Scan for the cell matching the given text and deliver its (x, y) coordinate at center. 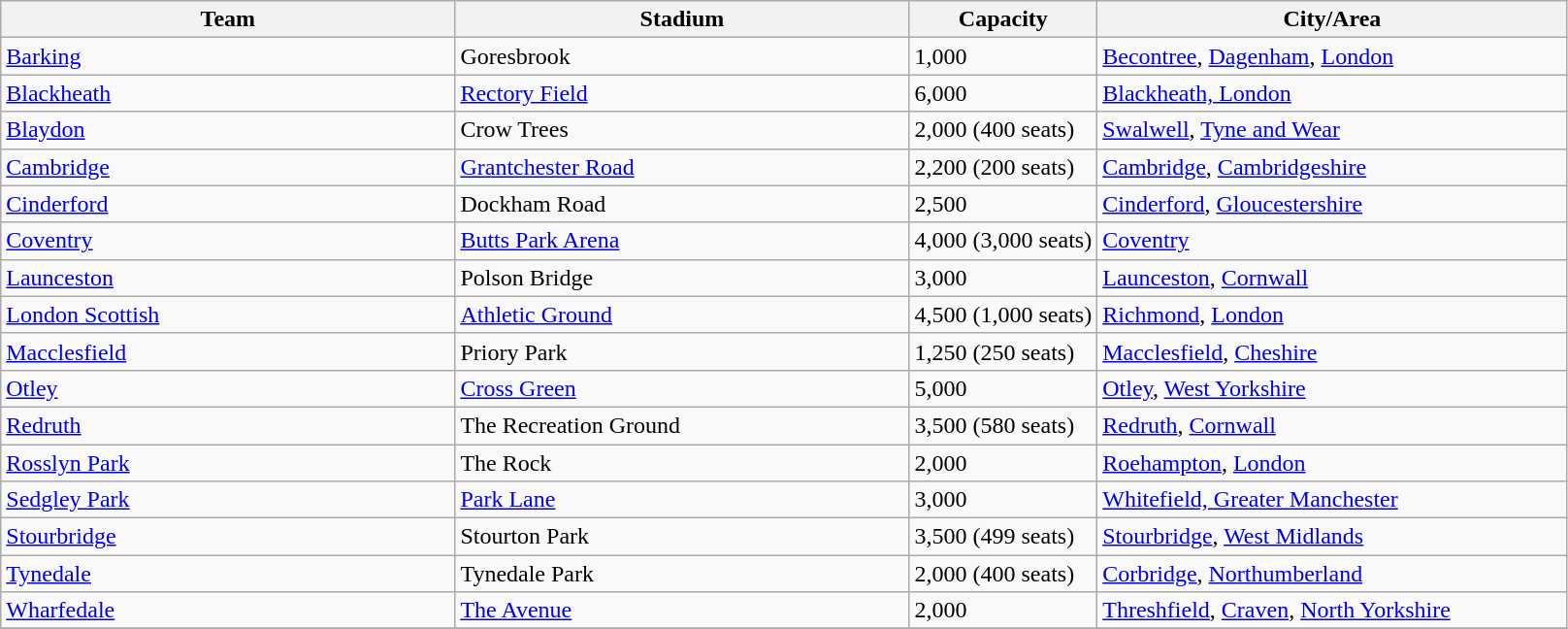
Corbridge, Northumberland (1332, 574)
The Avenue (682, 611)
4,500 (1,000 seats) (1003, 314)
London Scottish (228, 314)
City/Area (1332, 19)
Priory Park (682, 351)
Rectory Field (682, 93)
1,250 (250 seats) (1003, 351)
Threshfield, Craven, North Yorkshire (1332, 611)
Wharfedale (228, 611)
2,500 (1003, 204)
Redruth, Cornwall (1332, 425)
Otley, West Yorkshire (1332, 388)
Crow Trees (682, 130)
Macclesfield, Cheshire (1332, 351)
Cinderford (228, 204)
Blackheath, London (1332, 93)
Cambridge, Cambridgeshire (1332, 167)
Stourbridge (228, 537)
Polson Bridge (682, 278)
Goresbrook (682, 56)
Roehampton, London (1332, 463)
Redruth (228, 425)
Team (228, 19)
Launceston, Cornwall (1332, 278)
Capacity (1003, 19)
5,000 (1003, 388)
Launceston (228, 278)
Stourton Park (682, 537)
Sedgley Park (228, 500)
Richmond, London (1332, 314)
Park Lane (682, 500)
Cinderford, Gloucestershire (1332, 204)
Rosslyn Park (228, 463)
Stourbridge, West Midlands (1332, 537)
Macclesfield (228, 351)
1,000 (1003, 56)
Becontree, Dagenham, London (1332, 56)
Athletic Ground (682, 314)
3,500 (499 seats) (1003, 537)
The Rock (682, 463)
Blaydon (228, 130)
Otley (228, 388)
Butts Park Arena (682, 241)
Blackheath (228, 93)
Tynedale Park (682, 574)
4,000 (3,000 seats) (1003, 241)
Swalwell, Tyne and Wear (1332, 130)
Cross Green (682, 388)
Tynedale (228, 574)
Cambridge (228, 167)
Whitefield, Greater Manchester (1332, 500)
Barking (228, 56)
The Recreation Ground (682, 425)
2,200 (200 seats) (1003, 167)
Dockham Road (682, 204)
Grantchester Road (682, 167)
Stadium (682, 19)
6,000 (1003, 93)
3,500 (580 seats) (1003, 425)
